For the text-containing cell, return its midpoint in [X, Y] coordinate format. 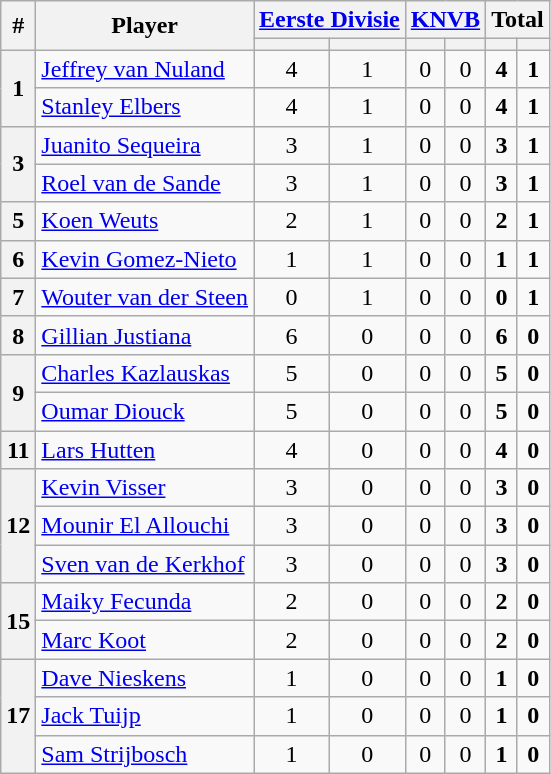
Gillian Justiana [145, 335]
9 [18, 392]
KNVB [445, 20]
Eerste Divisie [330, 20]
8 [18, 335]
Sam Strijbosch [145, 754]
Kevin Visser [145, 488]
Lars Hutten [145, 449]
Kevin Gomez-Nieto [145, 259]
Oumar Diouck [145, 411]
12 [18, 526]
Koen Weuts [145, 221]
Mounir El Allouchi [145, 526]
Roel van de Sande [145, 183]
7 [18, 297]
Maiky Fecunda [145, 602]
Sven van de Kerkhof [145, 564]
# [18, 26]
Marc Koot [145, 640]
Total [518, 20]
Player [145, 26]
Dave Nieskens [145, 678]
Wouter van der Steen [145, 297]
17 [18, 716]
Stanley Elbers [145, 107]
Jeffrey van Nuland [145, 69]
15 [18, 621]
Jack Tuijp [145, 716]
Juanito Sequeira [145, 145]
Charles Kazlauskas [145, 373]
11 [18, 449]
